Capture the cell that displays the provided text and extract its [X, Y] central coordinate. 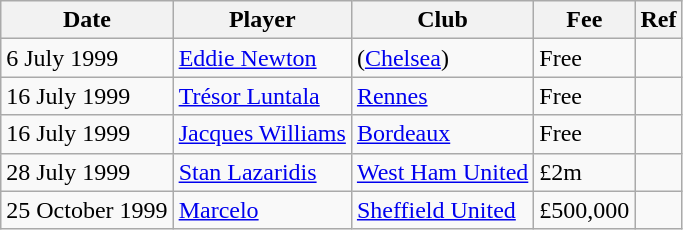
28 July 1999 [87, 172]
Ref [658, 20]
Trésor Luntala [262, 96]
£2m [584, 172]
Stan Lazaridis [262, 172]
25 October 1999 [87, 210]
Fee [584, 20]
6 July 1999 [87, 58]
Sheffield United [442, 210]
Rennes [442, 96]
£500,000 [584, 210]
Marcelo [262, 210]
Date [87, 20]
Jacques Williams [262, 134]
(Chelsea) [442, 58]
Club [442, 20]
Player [262, 20]
West Ham United [442, 172]
Eddie Newton [262, 58]
Bordeaux [442, 134]
